Provide the (x, y) coordinate of the cell's center where the given text is located.  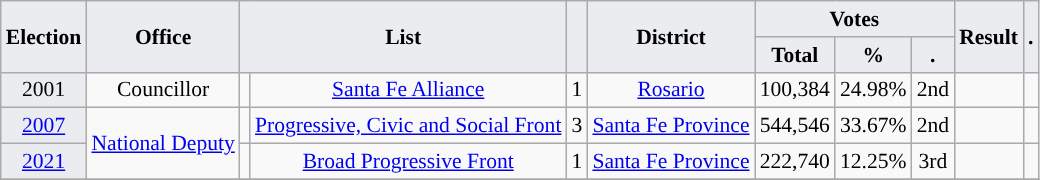
Office (162, 36)
2007 (44, 126)
2021 (44, 162)
District (670, 36)
Santa Fe Alliance (408, 90)
National Deputy (162, 144)
% (874, 55)
100,384 (795, 90)
3rd (934, 162)
Broad Progressive Front (408, 162)
Result (988, 36)
222,740 (795, 162)
Progressive, Civic and Social Front (408, 126)
Total (795, 55)
List (404, 36)
33.67% (874, 126)
Votes (855, 19)
544,546 (795, 126)
24.98% (874, 90)
2001 (44, 90)
Rosario (670, 90)
12.25% (874, 162)
Councillor (162, 90)
Election (44, 36)
3 (576, 126)
